Provide the [X, Y] coordinate of the cell's center where the given text is located.  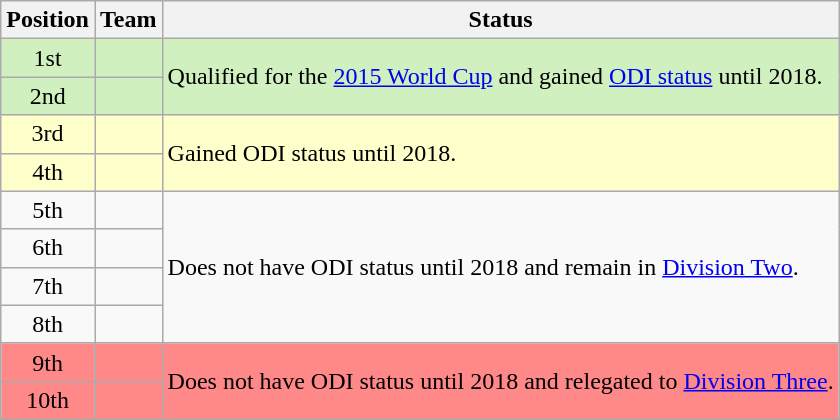
5th [48, 210]
8th [48, 324]
9th [48, 362]
1st [48, 58]
Does not have ODI status until 2018 and remain in Division Two. [500, 267]
Position [48, 20]
6th [48, 248]
Status [500, 20]
Team [128, 20]
Qualified for the 2015 World Cup and gained ODI status until 2018. [500, 77]
Does not have ODI status until 2018 and relegated to Division Three. [500, 381]
4th [48, 172]
7th [48, 286]
3rd [48, 134]
Gained ODI status until 2018. [500, 153]
2nd [48, 96]
10th [48, 400]
